Identify which cell holds the provided text, then report its [X, Y] central coordinate. 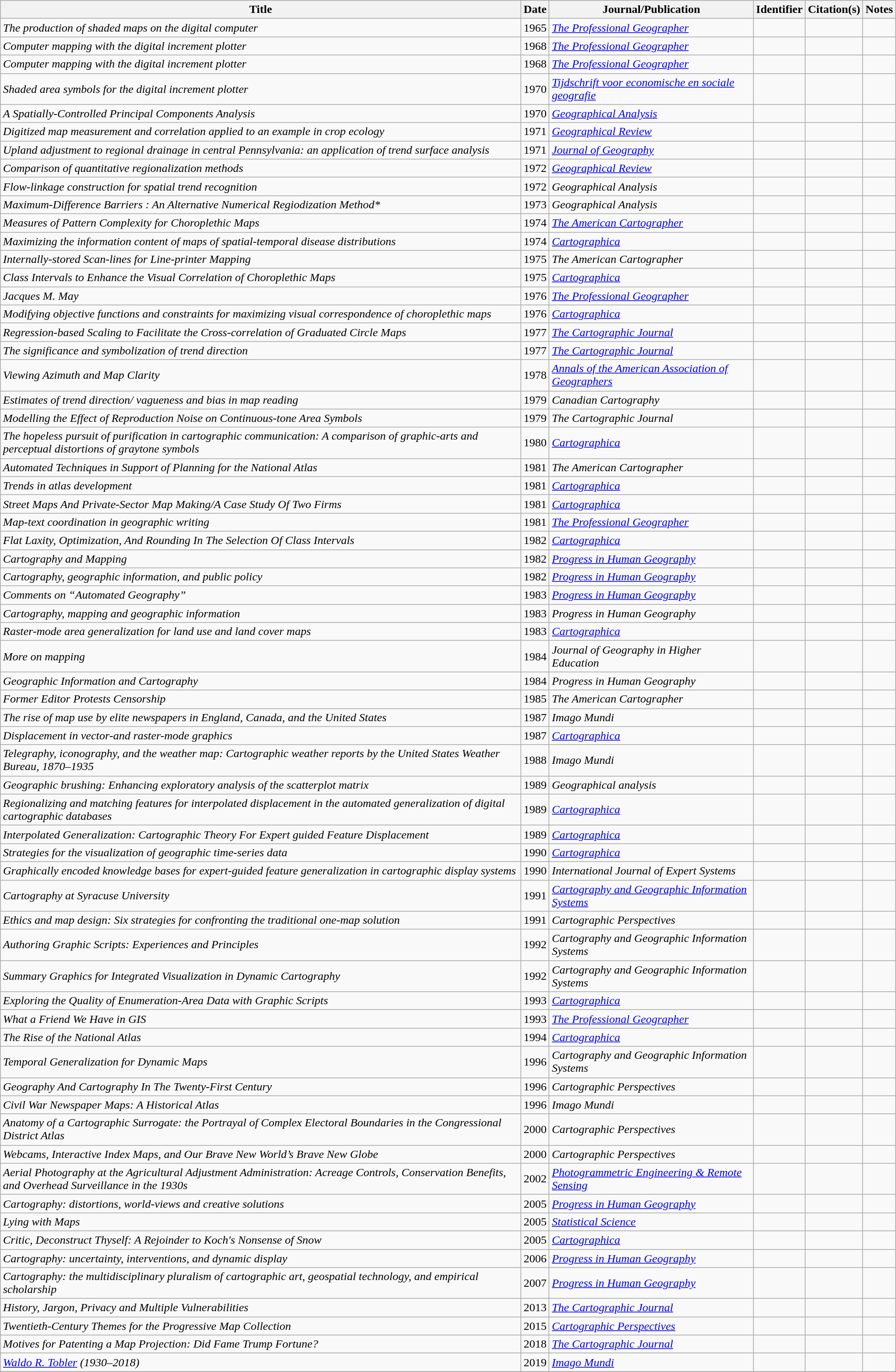
Modifying objective functions and constraints for maximizing visual correspondence of choroplethic maps [261, 314]
Jacques M. May [261, 296]
Exploring the Quality of Enumeration-Area Data with Graphic Scripts [261, 1001]
1965 [535, 28]
Cartography: distortions, world-views and creative solutions [261, 1203]
Digitized map measurement and correlation applied to an example in crop ecology [261, 132]
Trends in atlas development [261, 486]
1994 [535, 1037]
Title [261, 10]
The production of shaded maps on the digital computer [261, 28]
Journal/Publication [651, 10]
Waldo R. Tobler (1930–2018) [261, 1362]
The Rise of the National Atlas [261, 1037]
Raster-mode area generalization for land use and land cover maps [261, 632]
Class Intervals to Enhance the Visual Correlation of Choroplethic Maps [261, 278]
Journal of Geography [651, 150]
Geographical analysis [651, 785]
Former Editor Protests Censorship [261, 699]
The rise of map use by elite newspapers in England, Canada, and the United States [261, 717]
Civil War Newspaper Maps: A Historical Atlas [261, 1105]
2019 [535, 1362]
Regionalizing and matching features for interpolated displacement in the automated generalization of digital cartographic databases [261, 809]
Motives for Patenting a Map Projection: Did Fame Trump Fortune? [261, 1344]
Comments on “Automated Geography” [261, 595]
1988 [535, 760]
Date [535, 10]
Automated Techniques in Support of Planning for the National Atlas [261, 467]
Cartography: the multidisciplinary pluralism of cartographic art, geospatial technology, and empirical scholarship [261, 1283]
Geographic brushing: Enhancing exploratory analysis of the scatterplot matrix [261, 785]
Cartography, geographic information, and public policy [261, 577]
Internally-stored Scan-lines for Line-printer Mapping [261, 260]
Tijdschrift voor economische en sociale geografie [651, 89]
2007 [535, 1283]
Telegraphy, iconography, and the weather map: Cartographic weather reports by the United States Weather Bureau, 1870–1935 [261, 760]
Twentieth-Century Themes for the Progressive Map Collection [261, 1326]
Map-text coordination in geographic writing [261, 522]
Lying with Maps [261, 1222]
Modelling the Effect of Reproduction Noise on Continuous-tone Area Symbols [261, 418]
Citation(s) [834, 10]
Journal of Geography in Higher Education [651, 656]
Upland adjustment to regional drainage in central Pennsylvania: an application of trend surface analysis [261, 150]
Flow‐linkage construction for spatial trend recognition [261, 186]
Webcams, Interactive Index Maps, and Our Brave New World’s Brave New Globe [261, 1154]
Regression-based Scaling to Facilitate the Cross-correlation of Graduated Circle Maps [261, 332]
Identifier [779, 10]
2015 [535, 1326]
The hopeless pursuit of purification in cartographic communication: A comparison of graphic-arts and perceptual distortions of graytone symbols [261, 442]
2002 [535, 1179]
Photogrammetric Engineering & Remote Sensing [651, 1179]
Ethics and map design: Six strategies for confronting the traditional one-map solution [261, 920]
Cartography and Mapping [261, 559]
Graphically encoded knowledge bases for expert-guided feature generalization in cartographic display systems [261, 871]
Anatomy of a Cartographic Surrogate: the Portrayal of Complex Electoral Boundaries in the Congressional District Atlas [261, 1129]
Maximizing the information content of maps of spatial-temporal disease distributions [261, 241]
Strategies for the visualization of geographic time-series data [261, 852]
Statistical Science [651, 1222]
Summary Graphics for Integrated Visualization in Dynamic Cartography [261, 976]
2006 [535, 1258]
1978 [535, 375]
History, Jargon, Privacy and Multiple Vulnerabilities [261, 1308]
Aerial Photography at the Agricultural Adjustment Administration: Acreage Controls, Conservation Benefits, and Overhead Surveillance in the 1930s [261, 1179]
What a Friend We Have in GIS [261, 1019]
Cartography: uncertainty, interventions, and dynamic display [261, 1258]
Measures of Pattern Complexity for Choroplethic Maps [261, 223]
Temporal Generalization for Dynamic Maps [261, 1062]
Interpolated Generalization: Cartographic Theory For Expert guided Feature Displacement [261, 834]
1980 [535, 442]
Estimates of trend direction/ vagueness and bias in map reading [261, 400]
1985 [535, 699]
Notes [879, 10]
Authoring Graphic Scripts: Experiences and Principles [261, 945]
The significance and symbolization of trend direction [261, 351]
Geography And Cartography In The Twenty-First Century [261, 1087]
Canadian Cartography [651, 400]
Displacement in vector-and raster-mode graphics [261, 736]
Geographic Information and Cartography [261, 681]
2013 [535, 1308]
More on mapping [261, 656]
Comparison of quantitative regionalization methods [261, 168]
Viewing Azimuth and Map Clarity [261, 375]
Maximum-Difference Barriers : An Alternative Numerical Regiodization Method* [261, 204]
Annals of the American Association of Geographers [651, 375]
Cartography, mapping and geographic information [261, 613]
Street Maps And Private-Sector Map Making/A Case Study Of Two Firms [261, 504]
Cartography at Syracuse University [261, 896]
Shaded area symbols for the digital increment plotter [261, 89]
Critic, Deconstruct Thyself: A Rejoinder to Koch's Nonsense of Snow [261, 1240]
International Journal of Expert Systems [651, 871]
1973 [535, 204]
Flat Laxity, Optimization, And Rounding In The Selection Of Class Intervals [261, 540]
A Spatially-Controlled Principal Components Analysis [261, 113]
2018 [535, 1344]
